Extract the [X, Y] coordinate from the center of the cell holding the provided text.  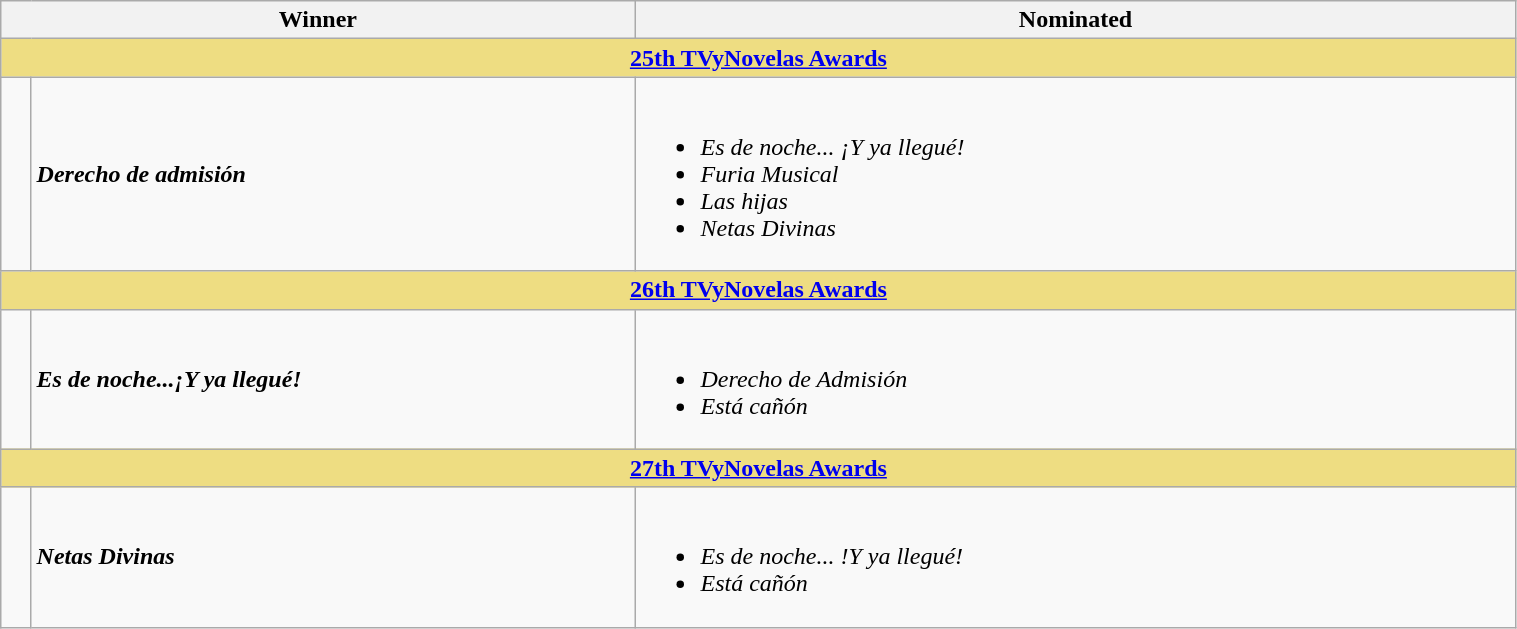
Es de noche...¡Y ya llegué! [333, 379]
25th TVyNovelas Awards [758, 58]
Es de noche... ¡Y ya llegué!Furia MusicalLas hijasNetas Divinas [1076, 174]
Winner [318, 20]
26th TVyNovelas Awards [758, 290]
Es de noche... !Y ya llegué!Está cañón [1076, 557]
Derecho de AdmisiónEstá cañón [1076, 379]
Netas Divinas [333, 557]
27th TVyNovelas Awards [758, 468]
Derecho de admisión [333, 174]
Nominated [1076, 20]
